Find where the given text appears and provide that cell's center as [X, Y] coordinate. 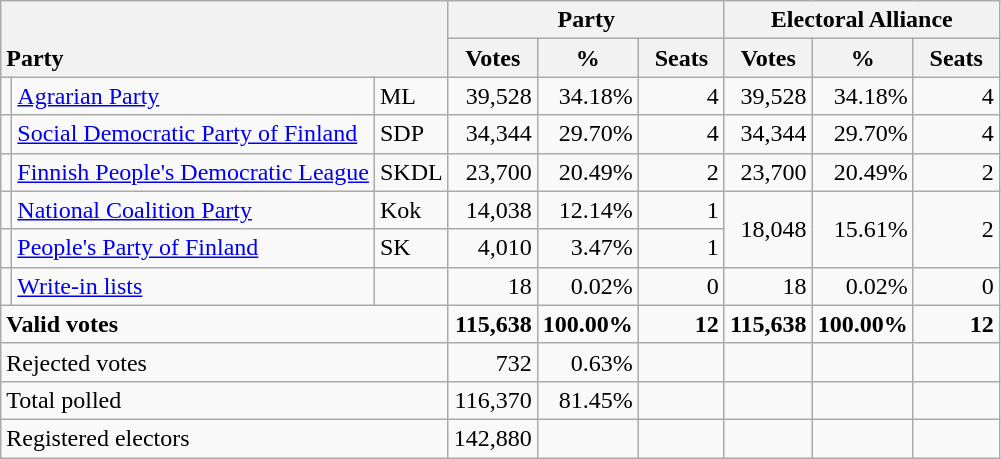
Kok [411, 210]
142,880 [492, 438]
18,048 [768, 229]
SKDL [411, 172]
0.63% [588, 362]
People's Party of Finland [194, 248]
3.47% [588, 248]
Agrarian Party [194, 96]
14,038 [492, 210]
SDP [411, 134]
12.14% [588, 210]
Finnish People's Democratic League [194, 172]
ML [411, 96]
Total polled [224, 400]
Social Democratic Party of Finland [194, 134]
Write-in lists [194, 286]
Electoral Alliance [862, 20]
81.45% [588, 400]
National Coalition Party [194, 210]
Valid votes [224, 324]
SK [411, 248]
15.61% [862, 229]
4,010 [492, 248]
116,370 [492, 400]
Registered electors [224, 438]
Rejected votes [224, 362]
732 [492, 362]
